Return [x, y] of the center of cell containing provided text 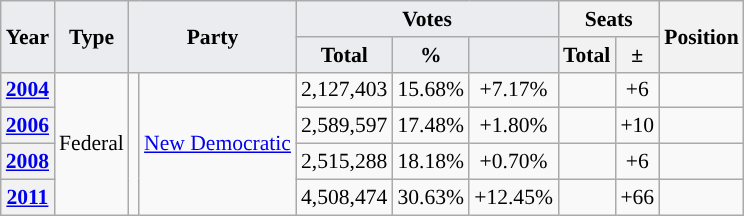
+10 [637, 126]
30.63% [430, 197]
4,508,474 [344, 197]
Position [701, 36]
Year [28, 36]
+1.80% [514, 126]
Votes [427, 19]
2,515,288 [344, 162]
17.48% [430, 126]
Type [92, 36]
+7.17% [514, 90]
2,589,597 [344, 126]
18.18% [430, 162]
2011 [28, 197]
Federal [92, 143]
+0.70% [514, 162]
2008 [28, 162]
New Democratic [218, 143]
Party [212, 36]
Seats [608, 19]
2,127,403 [344, 90]
2006 [28, 126]
± [637, 55]
2004 [28, 90]
+12.45% [514, 197]
+66 [637, 197]
% [430, 55]
15.68% [430, 90]
